Search for the cell housing the specified text and yield its (x, y) center coordinate. 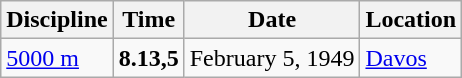
Discipline (57, 20)
Date (272, 20)
Location (411, 20)
February 5, 1949 (272, 58)
8.13,5 (148, 58)
Davos (411, 58)
Time (148, 20)
5000 m (57, 58)
